Search for the cell housing the specified text and yield its [X, Y] center coordinate. 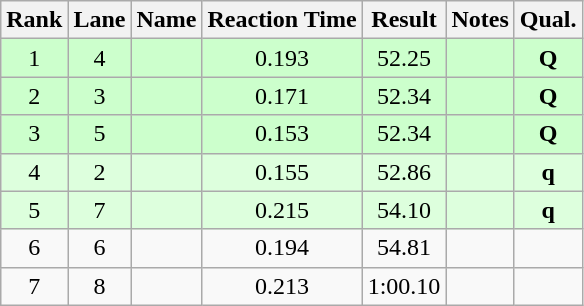
Rank [34, 20]
Lane [100, 20]
0.213 [282, 286]
52.86 [404, 172]
8 [100, 286]
52.25 [404, 58]
1:00.10 [404, 286]
1 [34, 58]
0.194 [282, 248]
Notes [480, 20]
0.153 [282, 134]
54.10 [404, 210]
54.81 [404, 248]
Result [404, 20]
Name [166, 20]
Reaction Time [282, 20]
0.171 [282, 96]
0.193 [282, 58]
0.155 [282, 172]
0.215 [282, 210]
Qual. [548, 20]
